Provide the [x, y] coordinate of the cell's center where the given text is located.  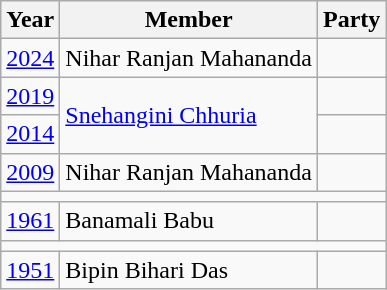
2024 [30, 58]
Bipin Bihari Das [189, 270]
Snehangini Chhuria [189, 115]
Year [30, 20]
Banamali Babu [189, 221]
2014 [30, 134]
1961 [30, 221]
2009 [30, 172]
2019 [30, 96]
Member [189, 20]
Party [351, 20]
1951 [30, 270]
